From the cell containing the given text, extract its center point as (X, Y) coordinate. 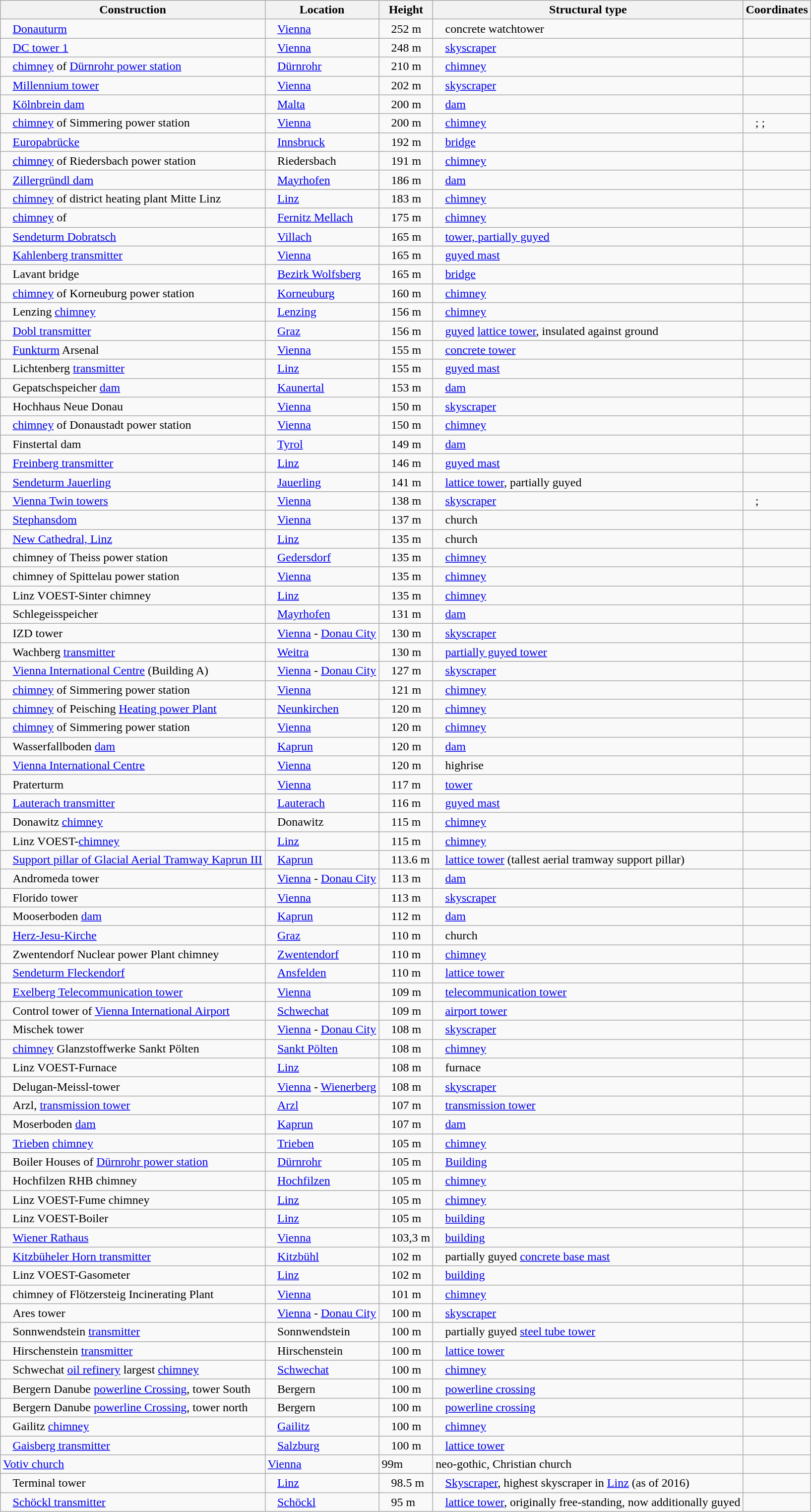
Wiener Rathaus (133, 1238)
chimney of district heating plant Mitte Linz (133, 198)
chimney of Peisching Heating power Plant (133, 709)
Donawitz chimney (133, 822)
transmission tower (588, 1105)
Sonnwendstein (322, 1332)
Lavant bridge (133, 274)
Mooserboden dam (133, 917)
Boiler Houses of Dürnrohr power station (133, 1162)
Andromeda tower (133, 879)
Coordinates (777, 10)
Gailitz (322, 1426)
chimney of Flötzersteig Incinerating Plant (133, 1294)
149 m (406, 444)
Florido tower (133, 898)
Riedersbach (322, 161)
Donauturm (133, 29)
chimney of Korneuburg power station (133, 293)
partially guyed steel tube tower (588, 1332)
Fernitz Mellach (322, 217)
99m (406, 1464)
Hirschenstein (322, 1351)
Linz VOEST-Sinter chimney (133, 595)
lattice tower (tallest aerial tramway support pillar) (588, 860)
neo-gothic, Christian church (588, 1464)
Bergern Danube powerline Crossing, tower South (133, 1388)
Innsbruck (322, 142)
160 m (406, 293)
Lenzing (322, 312)
Kahlenberg transmitter (133, 256)
Zwentendorf (322, 954)
Hochhaus Neue Donau (133, 406)
Ares tower (133, 1313)
95 m (406, 1502)
Vienna Twin towers (133, 501)
Freinberg transmitter (133, 463)
Schlegeisspeicher (133, 614)
Sendeturm Fleckendorf (133, 973)
Vienna - Wienerberg (322, 1086)
Korneuburg (322, 293)
Wasserfallboden dam (133, 746)
113.6 m (406, 860)
127 m (406, 671)
Location (322, 10)
Votiv church (133, 1464)
Schwechat oil refinery largest chimney (133, 1370)
partially guyed concrete base mast (588, 1256)
chimney of Spittelau power station (133, 577)
Wachberg transmitter (133, 652)
Malta (322, 104)
Terminal tower (133, 1483)
Skyscraper, highest skyscraper in Linz (as of 2016) (588, 1483)
Gepatschspeicher dam (133, 388)
Villach (322, 237)
Lauterach (322, 803)
Millennium tower (133, 85)
Construction (133, 10)
chimney of Dürnrohr power station (133, 66)
furnace (588, 1067)
248 m (406, 48)
lattice tower, partially guyed (588, 482)
concrete watchtower (588, 29)
Control tower of Vienna International Airport (133, 1011)
138 m (406, 501)
tower, partially guyed (588, 237)
Linz VOEST-Furnace (133, 1067)
Schöckl transmitter (133, 1502)
Vienna International Centre (133, 765)
Trieben (322, 1143)
175 m (406, 217)
; ; (777, 123)
Linz VOEST-Gasometer (133, 1275)
airport tower (588, 1011)
191 m (406, 161)
lattice tower, originally free-standing, now additionally guyed (588, 1502)
Mischek tower (133, 1030)
Exelberg Telecommunication tower (133, 992)
153 m (406, 388)
98.5 m (406, 1483)
IZD tower (133, 633)
Weitra (322, 652)
Dobl transmitter (133, 331)
Kölnbrein dam (133, 104)
DC tower 1 (133, 48)
Funkturm Arsenal (133, 350)
Gaisberg transmitter (133, 1446)
Praterturm (133, 784)
chimney of Donaustadt power station (133, 425)
210 m (406, 66)
Herz-Jesu-Kirche (133, 935)
chimney Glanzstoffwerke Sankt Pölten (133, 1049)
Ansfelden (322, 973)
Sankt Pölten (322, 1049)
Kitzbühl (322, 1256)
Zillergründl dam (133, 180)
Arzl (322, 1105)
tower (588, 784)
Bezirk Wolfsberg (322, 274)
131 m (406, 614)
121 m (406, 690)
Hochfilzen RHB chimney (133, 1181)
252 m (406, 29)
; (777, 501)
Finstertal dam (133, 444)
Moserboden dam (133, 1124)
guyed lattice tower, insulated against ground (588, 331)
Support pillar of Glacial Aerial Tramway Kaprun III (133, 860)
Jauerling (322, 482)
Linz VOEST-Boiler (133, 1219)
137 m (406, 520)
117 m (406, 784)
partially guyed tower (588, 652)
Building (588, 1162)
Schöckl (322, 1502)
Bergern Danube powerline Crossing, tower north (133, 1407)
Hochfilzen (322, 1181)
Tyrol (322, 444)
Vienna International Centre (Building A) (133, 671)
101 m (406, 1294)
chimney of (133, 217)
Sonnwendstein transmitter (133, 1332)
112 m (406, 917)
Salzburg (322, 1446)
Delugan-Meissl-tower (133, 1086)
Hirschenstein transmitter (133, 1351)
116 m (406, 803)
Height (406, 10)
New Cathedral, Linz (133, 538)
Structural type (588, 10)
chimney of Theiss power station (133, 558)
Gailitz chimney (133, 1426)
telecommunication tower (588, 992)
Stephansdom (133, 520)
Zwentendorf Nuclear power Plant chimney (133, 954)
concrete tower (588, 350)
Sendeturm Jauerling (133, 482)
Lauterach transmitter (133, 803)
Arzl, transmission tower (133, 1105)
Gedersdorf (322, 558)
186 m (406, 180)
Sendeturm Dobratsch (133, 237)
Kitzbüheler Horn transmitter (133, 1256)
Linz VOEST-chimney (133, 841)
Lichtenberg transmitter (133, 369)
Donawitz (322, 822)
Kaunertal (322, 388)
highrise (588, 765)
Lenzing chimney (133, 312)
Europabrücke (133, 142)
141 m (406, 482)
103,3 m (406, 1238)
192 m (406, 142)
146 m (406, 463)
183 m (406, 198)
Linz VOEST-Fume chimney (133, 1200)
202 m (406, 85)
chimney of Riedersbach power station (133, 161)
Neunkirchen (322, 709)
Trieben chimney (133, 1143)
